Extract the (x, y) coordinate from the center of the cell holding the provided text.  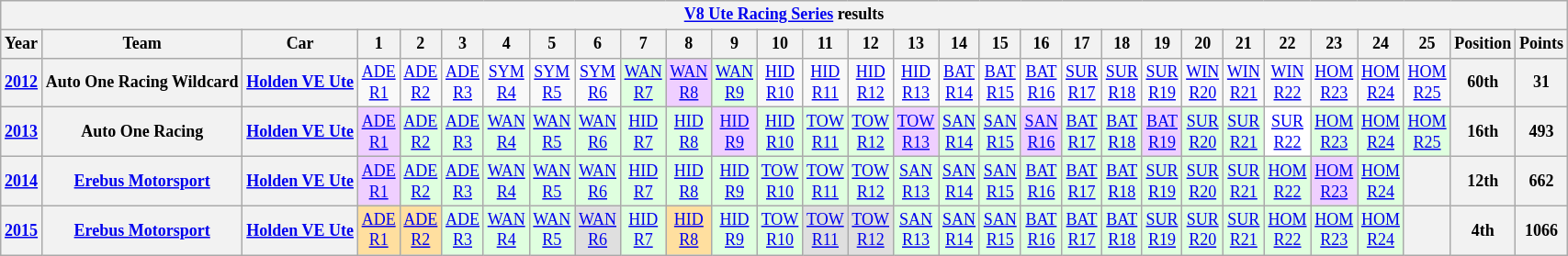
31 (1541, 83)
2 (421, 44)
WANR7 (643, 83)
Year (22, 44)
BATR14 (959, 83)
Auto One Racing Wildcard (141, 83)
10 (779, 44)
Car (299, 44)
9 (735, 44)
SURR17 (1082, 83)
14 (959, 44)
11 (825, 44)
V8 Ute Racing Series results (784, 15)
24 (1382, 44)
SYMR4 (506, 83)
BATR19 (1162, 132)
20 (1203, 44)
4th (1483, 230)
13 (915, 44)
22 (1288, 44)
HIDR11 (825, 83)
18 (1122, 44)
HIDR12 (871, 83)
6 (598, 44)
493 (1541, 132)
Position (1483, 44)
Team (141, 44)
1066 (1541, 230)
1 (378, 44)
2013 (22, 132)
2014 (22, 181)
8 (689, 44)
3 (463, 44)
662 (1541, 181)
5 (552, 44)
2012 (22, 83)
WINR21 (1244, 83)
HIDR13 (915, 83)
SURR22 (1288, 132)
Auto One Racing (141, 132)
7 (643, 44)
SURR18 (1122, 83)
SYMR5 (552, 83)
12th (1483, 181)
19 (1162, 44)
WANR8 (689, 83)
17 (1082, 44)
BATR15 (999, 83)
WINR20 (1203, 83)
2015 (22, 230)
60th (1483, 83)
16 (1042, 44)
23 (1334, 44)
4 (506, 44)
21 (1244, 44)
SANR16 (1042, 132)
15 (999, 44)
16th (1483, 132)
WINR22 (1288, 83)
SYMR6 (598, 83)
12 (871, 44)
WANR9 (735, 83)
Points (1541, 44)
TOWR13 (915, 132)
25 (1427, 44)
